Pinpoint the cell where the given text exists, returning its (x, y) midpoint coordinate. 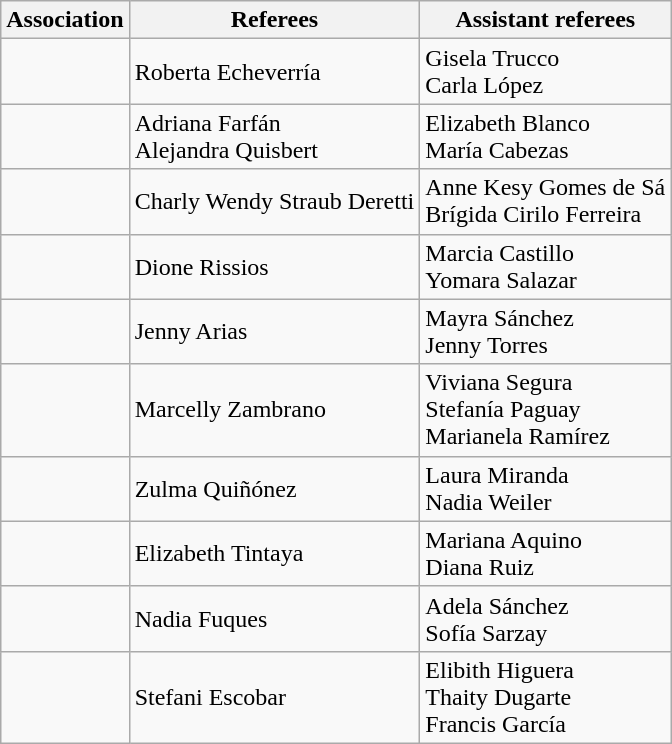
Viviana SeguraStefanía PaguayMarianela Ramírez (546, 410)
Zulma Quiñónez (274, 488)
Adela SánchezSofía Sarzay (546, 618)
Elibith HigueraThaity DugarteFrancis García (546, 697)
Adriana FarfánAlejandra Quisbert (274, 136)
Roberta Echeverría (274, 72)
Nadia Fuques (274, 618)
Dione Rissios (274, 266)
Laura MirandaNadia Weiler (546, 488)
Anne Kesy Gomes de SáBrígida Cirilo Ferreira (546, 202)
Gisela TruccoCarla López (546, 72)
Jenny Arias (274, 332)
Charly Wendy Straub Deretti (274, 202)
Stefani Escobar (274, 697)
Marcelly Zambrano (274, 410)
Referees (274, 20)
Elizabeth BlancoMaría Cabezas (546, 136)
Marcia CastilloYomara Salazar (546, 266)
Elizabeth Tintaya (274, 554)
Mariana AquinoDiana Ruiz (546, 554)
Mayra SánchezJenny Torres (546, 332)
Association (65, 20)
Assistant referees (546, 20)
